Capture the cell that displays the provided text and extract its (X, Y) central coordinate. 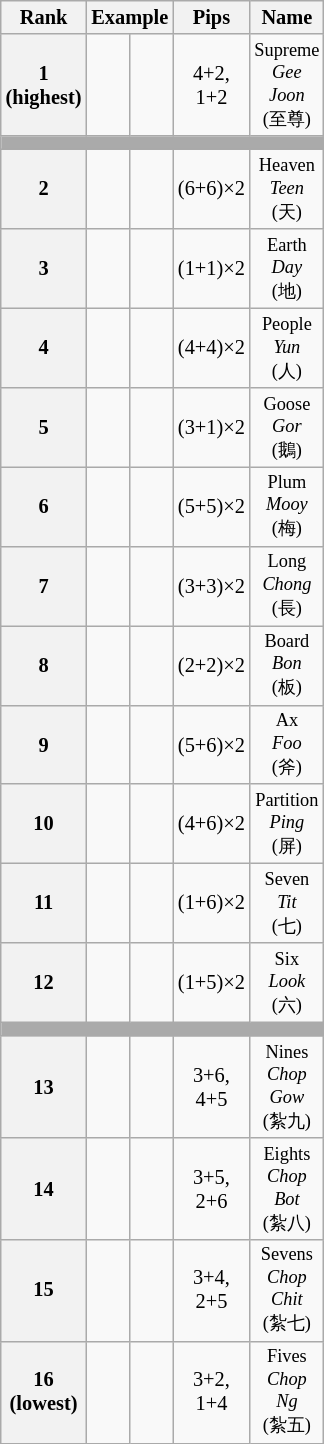
12 (44, 982)
SevenTit(七) (287, 902)
14 (44, 1189)
13 (44, 1087)
NinesChop Gow(紮九) (287, 1087)
GooseGor(鵝) (287, 426)
EightsChop Bot(紮八) (287, 1189)
EarthDay(地) (287, 268)
Rank (44, 17)
3+5, 2+6 (212, 1189)
3 (44, 268)
(4+4)×2 (212, 348)
3+4, 2+5 (212, 1290)
(5+5)×2 (212, 506)
16 (lowest) (44, 1392)
4 (44, 348)
BoardBon(板) (287, 664)
3+2, 1+4 (212, 1392)
PartitionPing(屏) (287, 824)
8 (44, 664)
Pips (212, 17)
2 (44, 190)
(1+6)×2 (212, 902)
10 (44, 824)
(5+6)×2 (212, 744)
SupremeGee Joon(至尊) (287, 85)
(3+1)×2 (212, 426)
(4+6)×2 (212, 824)
Name (287, 17)
SevensChop Chit(紮七) (287, 1290)
SixLook(六) (287, 982)
6 (44, 506)
5 (44, 426)
HeavenTeen(天) (287, 190)
11 (44, 902)
3+6, 4+5 (212, 1087)
(6+6)×2 (212, 190)
(3+3)×2 (212, 586)
7 (44, 586)
4+2, 1+2 (212, 85)
1 (highest) (44, 85)
Example (130, 17)
(2+2)×2 (212, 664)
FivesChop Ng(紮五) (287, 1392)
PlumMooy(梅) (287, 506)
LongChong(長) (287, 586)
PeopleYun(人) (287, 348)
(1+5)×2 (212, 982)
15 (44, 1290)
9 (44, 744)
AxFoo(斧) (287, 744)
(1+1)×2 (212, 268)
